From the cell containing the given text, extract its center point as (x, y) coordinate. 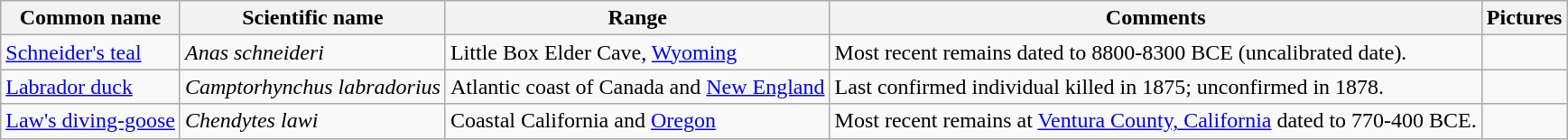
Labrador duck (90, 87)
Comments (1155, 18)
Schneider's teal (90, 52)
Pictures (1524, 18)
Anas schneideri (312, 52)
Last confirmed individual killed in 1875; unconfirmed in 1878. (1155, 87)
Common name (90, 18)
Coastal California and Oregon (637, 121)
Camptorhynchus labradorius (312, 87)
Most recent remains at Ventura County, California dated to 770-400 BCE. (1155, 121)
Range (637, 18)
Little Box Elder Cave, Wyoming (637, 52)
Law's diving-goose (90, 121)
Chendytes lawi (312, 121)
Atlantic coast of Canada and New England (637, 87)
Scientific name (312, 18)
Most recent remains dated to 8800-8300 BCE (uncalibrated date). (1155, 52)
